Find where the given text appears and provide that cell's center as (X, Y) coordinate. 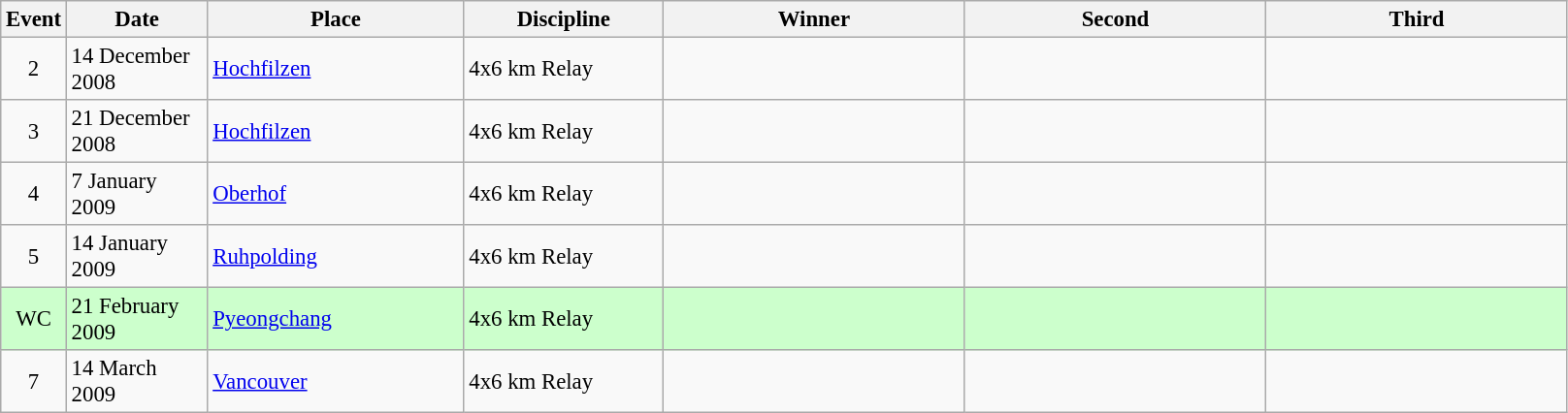
14 December 2008 (137, 70)
21 February 2009 (137, 320)
Event (34, 19)
Date (137, 19)
Winner (815, 19)
Discipline (564, 19)
Third (1417, 19)
Place (336, 19)
Oberhof (336, 194)
Second (1116, 19)
Pyeongchang (336, 320)
14 January 2009 (137, 256)
2 (34, 70)
Ruhpolding (336, 256)
3 (34, 132)
4 (34, 194)
7 January 2009 (137, 194)
WC (34, 320)
21 December 2008 (137, 132)
5 (34, 256)
